Capture the cell that displays the provided text and extract its [X, Y] central coordinate. 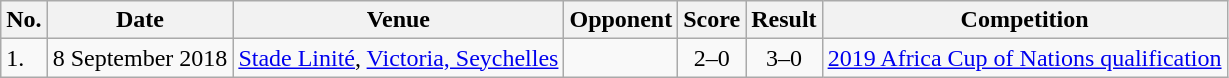
Competition [1024, 20]
Score [712, 20]
Opponent [621, 20]
2019 Africa Cup of Nations qualification [1024, 58]
3–0 [784, 58]
Venue [398, 20]
8 September 2018 [140, 58]
Result [784, 20]
Date [140, 20]
No. [24, 20]
Stade Linité, Victoria, Seychelles [398, 58]
1. [24, 58]
2–0 [712, 58]
